Locate the cell with the specified text and output its (X, Y) center coordinate. 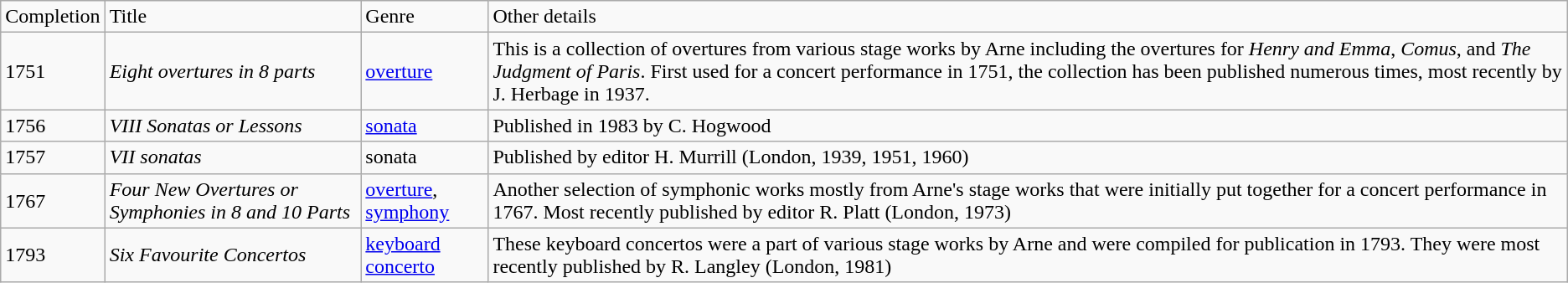
keyboard concerto (425, 255)
overture, symphony (425, 201)
Four New Overtures or Symphonies in 8 and 10 Parts (233, 201)
1793 (53, 255)
Published in 1983 by C. Hogwood (1028, 126)
VII sonatas (233, 157)
1767 (53, 201)
1751 (53, 71)
Published by editor H. Murrill (London, 1939, 1951, 1960) (1028, 157)
1756 (53, 126)
1757 (53, 157)
Genre (425, 17)
Completion (53, 17)
Other details (1028, 17)
overture (425, 71)
Title (233, 17)
Six Favourite Concertos (233, 255)
VIII Sonatas or Lessons (233, 126)
Eight overtures in 8 parts (233, 71)
